Search for the cell housing the specified text and yield its [X, Y] center coordinate. 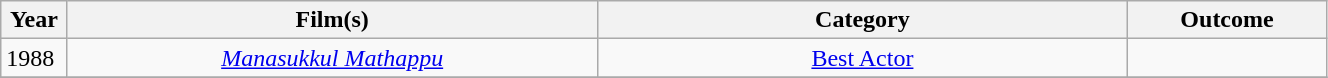
Film(s) [332, 20]
1988 [34, 58]
Manasukkul Mathappu [332, 58]
Outcome [1228, 20]
Best Actor [862, 58]
Year [34, 20]
Category [862, 20]
